Capture the cell that displays the provided text and extract its [x, y] central coordinate. 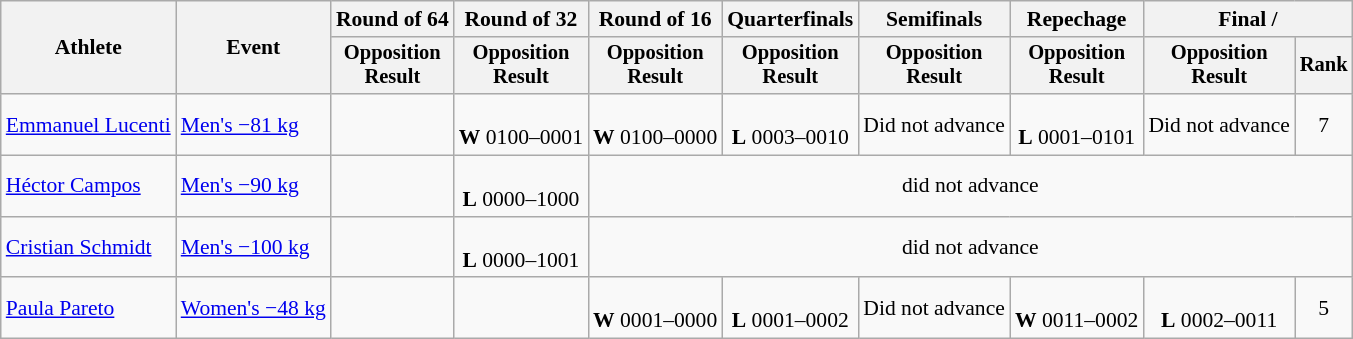
Men's −90 kg [254, 186]
Quarterfinals [790, 19]
W 0001–0000 [655, 308]
L 0001–0101 [1076, 124]
L 0002–0011 [1219, 308]
Athlete [88, 48]
Women's −48 kg [254, 308]
5 [1324, 308]
Rank [1324, 66]
W 0100–0001 [521, 124]
Cristian Schmidt [88, 248]
L 0003–0010 [790, 124]
Semifinals [934, 19]
Repechage [1076, 19]
L 0000–1000 [521, 186]
L 0001–0002 [790, 308]
L 0000–1001 [521, 248]
W 0100–0000 [655, 124]
Final / [1248, 19]
Paula Pareto [88, 308]
Men's −81 kg [254, 124]
7 [1324, 124]
Emmanuel Lucenti [88, 124]
Event [254, 48]
Round of 32 [521, 19]
Héctor Campos [88, 186]
Round of 16 [655, 19]
Men's −100 kg [254, 248]
W 0011–0002 [1076, 308]
Round of 64 [392, 19]
